Extract the [x, y] coordinate from the center of the cell holding the provided text.  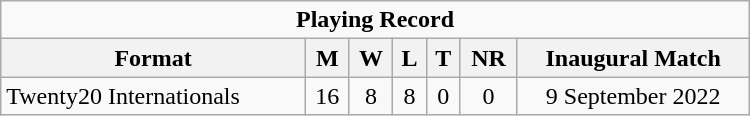
Inaugural Match [633, 58]
9 September 2022 [633, 96]
Playing Record [375, 20]
L [410, 58]
M [327, 58]
16 [327, 96]
Format [154, 58]
T [443, 58]
W [371, 58]
NR [488, 58]
Twenty20 Internationals [154, 96]
